Locate the cell with the specified text and output its [x, y] center coordinate. 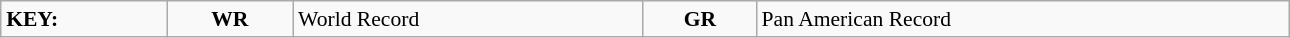
WR [230, 19]
KEY: [84, 19]
World Record [468, 19]
GR [700, 19]
Pan American Record [1023, 19]
